Pinpoint the cell where the given text exists, returning its (x, y) midpoint coordinate. 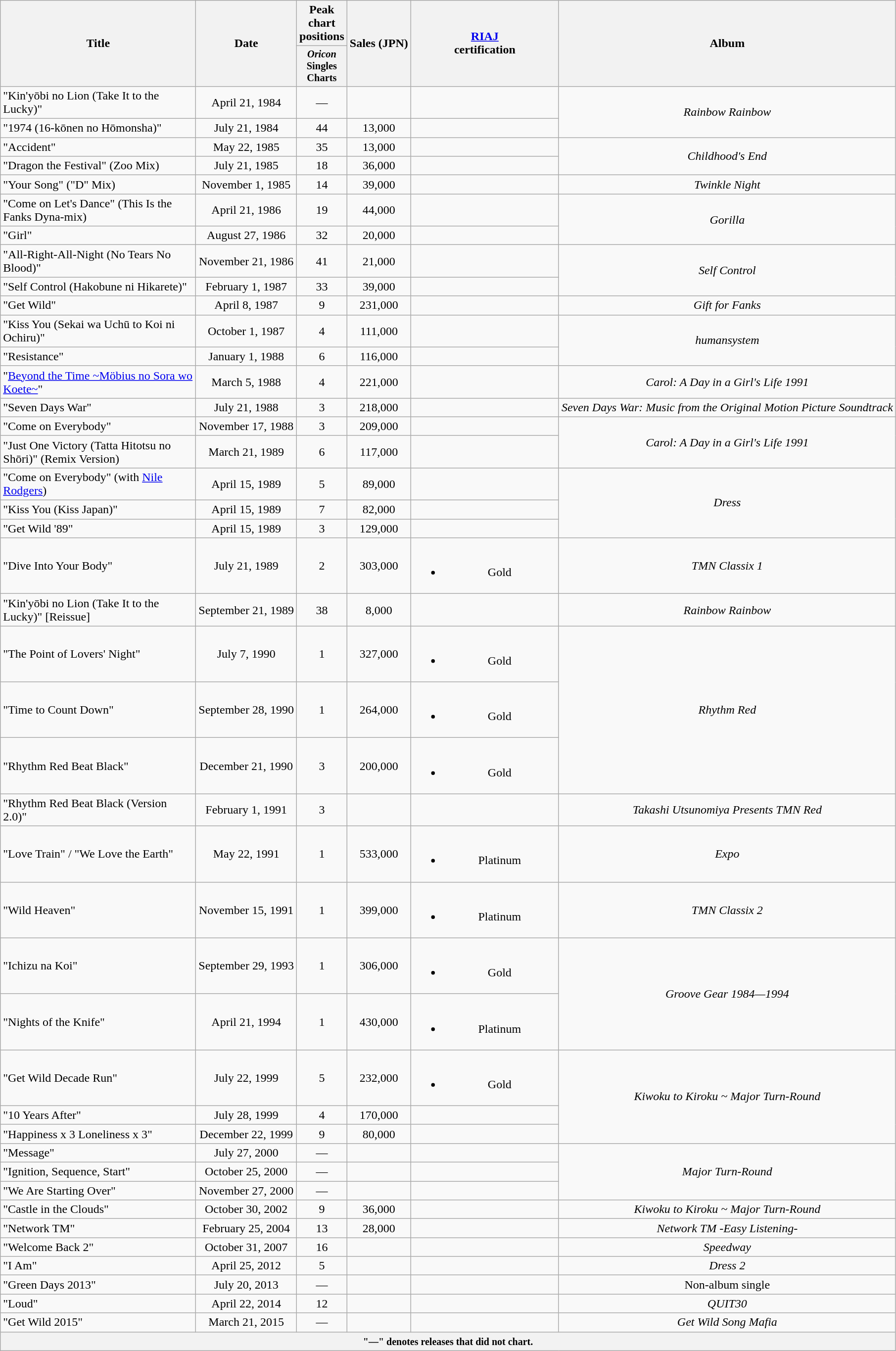
"10 Years After" (98, 1115)
44,000 (379, 210)
Seven Days War: Music from the Original Motion Picture Soundtrack (727, 407)
"Resistance" (98, 356)
"Ichizu na Koi" (98, 966)
8,000 (379, 610)
116,000 (379, 356)
"I Am" (98, 1266)
20,000 (379, 236)
"Kin'yōbi no Lion (Take It to the Lucky)" [Reissue] (98, 610)
Childhood's End (727, 156)
"Dragon the Festival" (Zoo Mix) (98, 166)
"Ignition, Sequence, Start" (98, 1172)
"—" denotes releases that did not chart. (448, 1341)
231,000 (379, 305)
November 21, 1986 (246, 261)
November 15, 1991 (246, 910)
"Get Wild Decade Run" (98, 1078)
Rhythm Red (727, 710)
March 21, 1989 (246, 451)
April 8, 1987 (246, 305)
"Happiness x 3 Loneliness x 3" (98, 1134)
Peak chart positions (322, 23)
33 (322, 287)
November 17, 1988 (246, 426)
"Rhythm Red Beat Black" (98, 766)
21,000 (379, 261)
"Self Control (Hakobune ni Hikarete)" (98, 287)
February 1, 1991 (246, 810)
"Nights of the Knife" (98, 1021)
February 25, 2004 (246, 1228)
35 (322, 147)
44 (322, 128)
Groove Gear 1984—1994 (727, 994)
111,000 (379, 331)
"Get Wild 2015" (98, 1322)
April 21, 1994 (246, 1021)
"Dive Into Your Body" (98, 566)
"Just One Victory (Tatta Hitotsu no Shōri)" (Remix Version) (98, 451)
October 31, 2007 (246, 1247)
89,000 (379, 484)
October 1, 1987 (246, 331)
"All-Right-All-Night (No Tears No Blood)" (98, 261)
218,000 (379, 407)
April 22, 2014 (246, 1303)
82,000 (379, 510)
QUIT30 (727, 1303)
306,000 (379, 966)
"Get Wild" (98, 305)
"Network TM" (98, 1228)
Get Wild Song Mafia (727, 1322)
December 22, 1999 (246, 1134)
Gift for Fanks (727, 305)
May 22, 1991 (246, 854)
"Green Days 2013" (98, 1285)
September 21, 1989 (246, 610)
"Come on Let's Dance" (This Is the Fanks Dyna-mix) (98, 210)
"Beyond the Time ~Möbius no Sora wo Koete~" (98, 382)
"Kiss You (Sekai wa Uchū to Koi ni Ochiru)" (98, 331)
October 25, 2000 (246, 1172)
Sales (JPN) (379, 44)
November 27, 2000 (246, 1191)
Network TM -Easy Listening- (727, 1228)
Oricon Singles Charts (322, 66)
"Time to Count Down" (98, 710)
July 7, 1990 (246, 654)
80,000 (379, 1134)
13 (322, 1228)
303,000 (379, 566)
399,000 (379, 910)
July 28, 1999 (246, 1115)
"Message" (98, 1153)
July 21, 1984 (246, 128)
March 21, 2015 (246, 1322)
129,000 (379, 529)
"Rhythm Red Beat Black (Version 2.0)" (98, 810)
Major Turn-Round (727, 1171)
533,000 (379, 854)
430,000 (379, 1021)
"Kiss You (Kiss Japan)" (98, 510)
Self Control (727, 270)
July 20, 2013 (246, 1285)
209,000 (379, 426)
July 22, 1999 (246, 1078)
TMN Classix 1 (727, 566)
32 (322, 236)
Title (98, 44)
July 21, 1989 (246, 566)
September 28, 1990 (246, 710)
November 1, 1985 (246, 185)
327,000 (379, 654)
264,000 (379, 710)
July 27, 2000 (246, 1153)
"Kin'yōbi no Lion (Take It to the Lucky)" (98, 102)
"Your Song" ("D" Mix) (98, 185)
16 (322, 1247)
200,000 (379, 766)
Album (727, 44)
14 (322, 185)
12 (322, 1303)
May 22, 1985 (246, 147)
TMN Classix 2 (727, 910)
28,000 (379, 1228)
"Loud" (98, 1303)
Takashi Utsunomiya Presents TMN Red (727, 810)
"Come on Everybody" (98, 426)
October 30, 2002 (246, 1209)
July 21, 1988 (246, 407)
41 (322, 261)
170,000 (379, 1115)
April 21, 1984 (246, 102)
2 (322, 566)
"Castle in the Clouds" (98, 1209)
"Come on Everybody" (with Nile Rodgers) (98, 484)
April 25, 2012 (246, 1266)
38 (322, 610)
August 27, 1986 (246, 236)
7 (322, 510)
"Love Train" / "We Love the Earth" (98, 854)
"We Are Starting Over" (98, 1191)
232,000 (379, 1078)
Expo (727, 854)
February 1, 1987 (246, 287)
January 1, 1988 (246, 356)
RIAJcertification (485, 44)
Non-album single (727, 1285)
Gorilla (727, 220)
117,000 (379, 451)
"Accident" (98, 147)
"1974 (16-kōnen no Hōmonsha)" (98, 128)
221,000 (379, 382)
18 (322, 166)
"Seven Days War" (98, 407)
July 21, 1985 (246, 166)
"Girl" (98, 236)
Dress 2 (727, 1266)
"Get Wild '89" (98, 529)
humansystem (727, 340)
March 5, 1988 (246, 382)
"Wild Heaven" (98, 910)
Twinkle Night (727, 185)
"Welcome Back 2" (98, 1247)
Speedway (727, 1247)
"The Point of Lovers' Night" (98, 654)
September 29, 1993 (246, 966)
Date (246, 44)
December 21, 1990 (246, 766)
Dress (727, 503)
19 (322, 210)
April 21, 1986 (246, 210)
